Locate the cell with the specified text and output its [x, y] center coordinate. 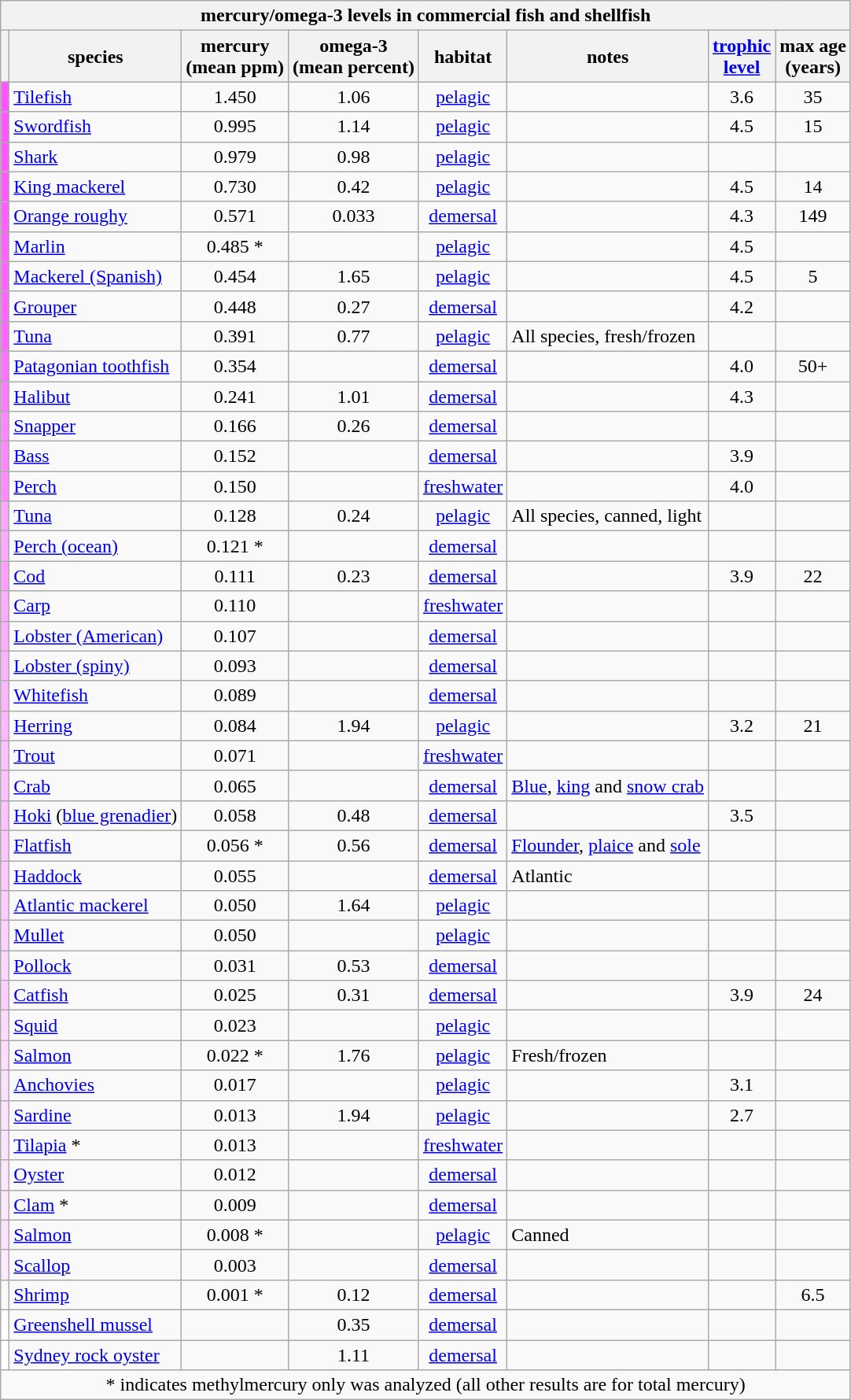
0.084 [235, 726]
Mullet [96, 936]
3.5 [741, 815]
notes [608, 57]
Crab [96, 785]
Clam * [96, 1205]
0.571 [235, 216]
0.23 [354, 576]
Mackerel (Spanish) [96, 276]
Haddock [96, 876]
Perch [96, 486]
1.11 [354, 1354]
35 [813, 97]
6.5 [813, 1295]
Shrimp [96, 1295]
3.1 [741, 1085]
0.53 [354, 966]
Hoki (blue grenadier) [96, 815]
0.071 [235, 755]
0.27 [354, 306]
0.31 [354, 996]
Carp [96, 606]
0.093 [235, 666]
3.6 [741, 97]
0.166 [235, 427]
Catfish [96, 996]
22 [813, 576]
0.98 [354, 157]
0.017 [235, 1085]
15 [813, 127]
0.058 [235, 815]
0.12 [354, 1295]
0.001 * [235, 1295]
0.008 * [235, 1235]
All species, fresh/frozen [608, 336]
habitat [462, 57]
0.107 [235, 636]
Snapper [96, 427]
King mackerel [96, 187]
mercury/omega-3 levels in commercial fish and shellfish [426, 16]
0.42 [354, 187]
0.009 [235, 1205]
Squid [96, 1025]
Orange roughy [96, 216]
0.77 [354, 336]
1.64 [354, 906]
Fresh/frozen [608, 1055]
Sardine [96, 1115]
Cod [96, 576]
Tilefish [96, 97]
5 [813, 276]
0.995 [235, 127]
0.35 [354, 1324]
Bass [96, 456]
1.14 [354, 127]
mercury(mean ppm) [235, 57]
Canned [608, 1235]
Marlin [96, 246]
Atlantic mackerel [96, 906]
0.979 [235, 157]
Greenshell mussel [96, 1324]
0.022 * [235, 1055]
14 [813, 187]
Swordfish [96, 127]
1.06 [354, 97]
0.241 [235, 396]
0.26 [354, 427]
0.128 [235, 516]
0.485 * [235, 246]
0.025 [235, 996]
max age(years) [813, 57]
0.48 [354, 815]
0.152 [235, 456]
0.055 [235, 876]
1.65 [354, 276]
1.01 [354, 396]
24 [813, 996]
0.111 [235, 576]
0.354 [235, 366]
0.023 [235, 1025]
0.391 [235, 336]
Scallop [96, 1265]
Flounder, plaice and sole [608, 845]
Flatfish [96, 845]
0.056 * [235, 845]
0.150 [235, 486]
Shark [96, 157]
0.003 [235, 1265]
Lobster (American) [96, 636]
0.448 [235, 306]
Blue, king and snow crab [608, 785]
149 [813, 216]
Whitefish [96, 696]
All species, canned, light [608, 516]
Atlantic [608, 876]
Perch (ocean) [96, 546]
Lobster (spiny) [96, 666]
Halibut [96, 396]
Herring [96, 726]
1.450 [235, 97]
Oyster [96, 1175]
Patagonian toothfish [96, 366]
0.012 [235, 1175]
2.7 [741, 1115]
50+ [813, 366]
0.121 * [235, 546]
0.24 [354, 516]
0.56 [354, 845]
0.031 [235, 966]
Pollock [96, 966]
Grouper [96, 306]
0.730 [235, 187]
0.110 [235, 606]
0.033 [354, 216]
0.065 [235, 785]
Tilapia * [96, 1145]
4.2 [741, 306]
Trout [96, 755]
0.454 [235, 276]
omega-3(mean percent) [354, 57]
1.76 [354, 1055]
Sydney rock oyster [96, 1354]
trophiclevel [741, 57]
21 [813, 726]
species [96, 57]
* indicates methylmercury only was analyzed (all other results are for total mercury) [426, 1385]
Anchovies [96, 1085]
3.2 [741, 726]
0.089 [235, 696]
